Output the [x, y] coordinate of the center of the cell containing the given text.  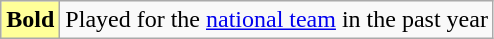
Bold [30, 20]
Played for the national team in the past year [277, 20]
